Search for the cell housing the specified text and yield its [x, y] center coordinate. 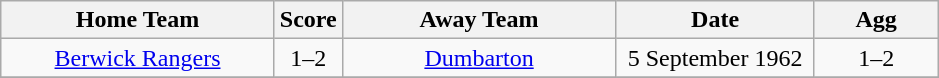
Home Team [138, 20]
Dumbarton [479, 58]
Away Team [479, 20]
Agg [876, 20]
5 September 1962 [716, 58]
Score [308, 20]
Berwick Rangers [138, 58]
Date [716, 20]
